For the text-containing cell, return its midpoint in [x, y] coordinate format. 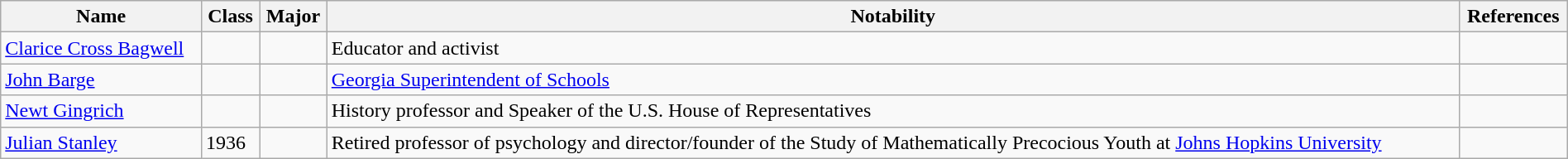
Clarice Cross Bagwell [101, 48]
Educator and activist [893, 48]
1936 [230, 142]
History professor and Speaker of the U.S. House of Representatives [893, 111]
Class [230, 17]
Georgia Superintendent of Schools [893, 79]
Notability [893, 17]
Major [294, 17]
Julian Stanley [101, 142]
Retired professor of psychology and director/founder of the Study of Mathematically Precocious Youth at Johns Hopkins University [893, 142]
Name [101, 17]
References [1513, 17]
John Barge [101, 79]
Newt Gingrich [101, 111]
